For the text-containing cell, return its midpoint in [x, y] coordinate format. 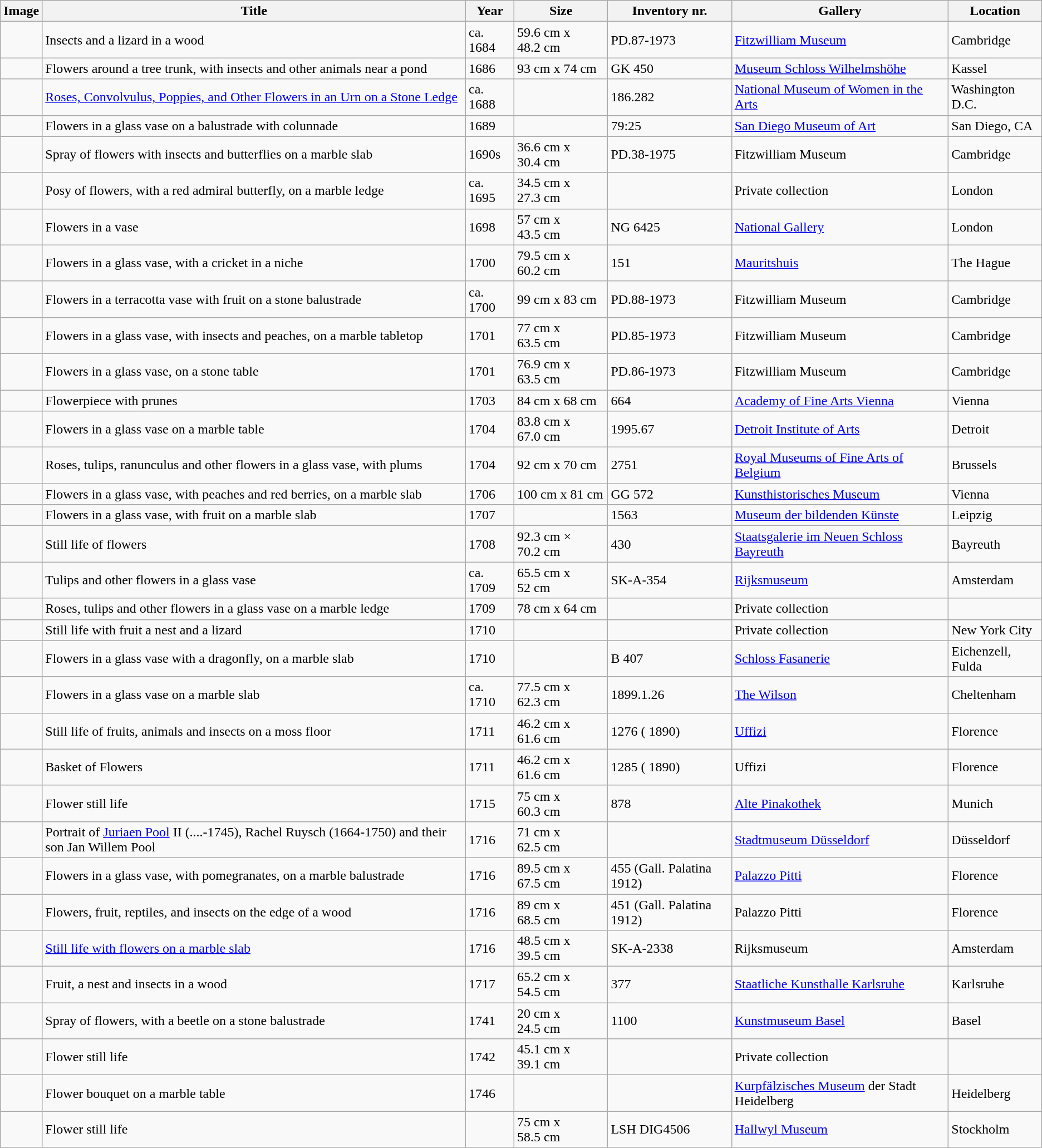
84 cm x 68 cm [561, 400]
Size [561, 11]
93 cm x 74 cm [561, 68]
San Diego, CA [995, 126]
1686 [490, 68]
Still life with fruit a nest and a lizard [254, 630]
Brussels [995, 465]
Flowers in a glass vase, with peaches and red berries, on a marble slab [254, 494]
1285 ( 1890) [670, 767]
76.9 cm x 63.5 cm [561, 372]
1703 [490, 400]
Flowers in a glass vase on a marble table [254, 430]
Flowers around a tree trunk, with insects and other animals near a pond [254, 68]
Royal Museums of Fine Arts of Belgium [840, 465]
Flowers in a glass vase, with a cricket in a niche [254, 263]
455 (Gall. Palatina 1912) [670, 876]
Flower bouquet on a marble table [254, 1093]
Flowers in a glass vase on a balustrade with colunnade [254, 126]
75 cm x 60.3 cm [561, 804]
451 (Gall. Palatina 1912) [670, 911]
92 cm x 70 cm [561, 465]
Cheltenham [995, 694]
Washington D.C. [995, 97]
ca. 1709 [490, 580]
Flowers in a glass vase, with insects and peaches, on a marble tabletop [254, 335]
Location [995, 11]
77.5 cm x 62.3 cm [561, 694]
79.5 cm x 60.2 cm [561, 263]
83.8 cm x 67.0 cm [561, 430]
The Wilson [840, 694]
National Museum of Women in the Arts [840, 97]
Bayreuth [995, 544]
GK 450 [670, 68]
Tulips and other flowers in a glass vase [254, 580]
Still life with flowers on a marble slab [254, 948]
Still life of flowers [254, 544]
Flowers in a glass vase on a marble slab [254, 694]
Flowers in a glass vase, with pomegranates, on a marble balustrade [254, 876]
77 cm x 63.5 cm [561, 335]
Roses, tulips and other flowers in a glass vase on a marble ledge [254, 609]
1698 [490, 227]
Schloss Fasanerie [840, 659]
89.5 cm x 67.5 cm [561, 876]
Insects and a lizard in a wood [254, 40]
99 cm x 83 cm [561, 299]
Flowers in a glass vase, on a stone table [254, 372]
1276 ( 1890) [670, 731]
Gallery [840, 11]
PD.86-1973 [670, 372]
Posy of flowers, with a red admiral butterfly, on a marble ledge [254, 190]
75 cm x 58.5 cm [561, 1130]
59.6 cm x 48.2 cm [561, 40]
48.5 cm x 39.5 cm [561, 948]
Basel [995, 1021]
ca. 1684 [490, 40]
LSH DIG4506 [670, 1130]
71 cm x 62.5 cm [561, 839]
ca. 1688 [490, 97]
SK-A-2338 [670, 948]
151 [670, 263]
89 cm x 68.5 cm [561, 911]
1746 [490, 1093]
Detroit [995, 430]
1700 [490, 263]
100 cm x 81 cm [561, 494]
Staatsgalerie im Neuen Schloss Bayreuth [840, 544]
92.3 cm × 70.2 cm [561, 544]
1100 [670, 1021]
National Gallery [840, 227]
ca. 1710 [490, 694]
Flowers in a glass vase with a dragonfly, on a marble slab [254, 659]
Flowers, fruit, reptiles, and insects on the edge of a wood [254, 911]
GG 572 [670, 494]
PD.87-1973 [670, 40]
Stadtmuseum Düsseldorf [840, 839]
20 cm x 24.5 cm [561, 1021]
Eichenzell, Fulda [995, 659]
65.2 cm x 54.5 cm [561, 985]
Hallwyl Museum [840, 1130]
Fruit, a nest and insects in a wood [254, 985]
Title [254, 11]
Museum der bildenden Künste [840, 515]
Kunstmuseum Basel [840, 1021]
Museum Schloss Wilhelmshöhe [840, 68]
New York City [995, 630]
Kurpfälzisches Museum der Stadt Heidelberg [840, 1093]
1707 [490, 515]
Roses, tulips, ranunculus and other flowers in a glass vase, with plums [254, 465]
SK-A-354 [670, 580]
Basket of Flowers [254, 767]
1709 [490, 609]
ca. 1700 [490, 299]
Image [21, 11]
1742 [490, 1057]
NG 6425 [670, 227]
The Hague [995, 263]
Academy of Fine Arts Vienna [840, 400]
1715 [490, 804]
Year [490, 11]
1995.67 [670, 430]
57 cm x 43.5 cm [561, 227]
878 [670, 804]
79:25 [670, 126]
Stockholm [995, 1130]
Roses, Convolvulus, Poppies, and Other Flowers in an Urn on a Stone Ledge [254, 97]
1689 [490, 126]
1563 [670, 515]
Spray of flowers, with a beetle on a stone balustrade [254, 1021]
Spray of flowers with insects and butterflies on a marble slab [254, 155]
1706 [490, 494]
Flowers in a vase [254, 227]
Still life of fruits, animals and insects on a moss floor [254, 731]
PD.85-1973 [670, 335]
Mauritshuis [840, 263]
Düsseldorf [995, 839]
1741 [490, 1021]
PD.38-1975 [670, 155]
430 [670, 544]
San Diego Museum of Art [840, 126]
664 [670, 400]
Detroit Institute of Arts [840, 430]
2751 [670, 465]
36.6 cm x 30.4 cm [561, 155]
Flowers in a terracotta vase with fruit on a stone balustrade [254, 299]
B 407 [670, 659]
78 cm x 64 cm [561, 609]
1708 [490, 544]
Flowerpiece with prunes [254, 400]
Kunsthistorisches Museum [840, 494]
Alte Pinakothek [840, 804]
Leipzig [995, 515]
1717 [490, 985]
1899.1.26 [670, 694]
Karlsruhe [995, 985]
Inventory nr. [670, 11]
Flowers in a glass vase, with fruit on a marble slab [254, 515]
1690s [490, 155]
377 [670, 985]
34.5 cm x 27.3 cm [561, 190]
186.282 [670, 97]
Kassel [995, 68]
Heidelberg [995, 1093]
65.5 cm x 52 cm [561, 580]
ca. 1695 [490, 190]
Staatliche Kunsthalle Karlsruhe [840, 985]
Portrait of Juriaen Pool II (....-1745), Rachel Ruysch (1664-1750) and their son Jan Willem Pool [254, 839]
Munich [995, 804]
PD.88-1973 [670, 299]
45.1 cm x 39.1 cm [561, 1057]
